Search for the cell housing the specified text and yield its [X, Y] center coordinate. 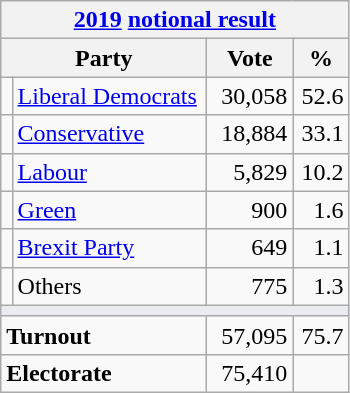
649 [250, 248]
% [321, 58]
2019 notional result [175, 20]
900 [250, 210]
1.1 [321, 248]
Green [110, 210]
Party [104, 58]
75,410 [250, 373]
Electorate [104, 373]
Labour [110, 172]
57,095 [250, 335]
Vote [250, 58]
10.2 [321, 172]
Liberal Democrats [110, 96]
Brexit Party [110, 248]
18,884 [250, 134]
1.6 [321, 210]
1.3 [321, 286]
Turnout [104, 335]
Others [110, 286]
33.1 [321, 134]
5,829 [250, 172]
75.7 [321, 335]
775 [250, 286]
Conservative [110, 134]
52.6 [321, 96]
30,058 [250, 96]
